Provide the [x, y] coordinate of the cell's center where the given text is located.  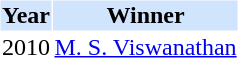
Year [26, 15]
Winner [146, 15]
